Pinpoint the cell where the given text exists, returning its (X, Y) midpoint coordinate. 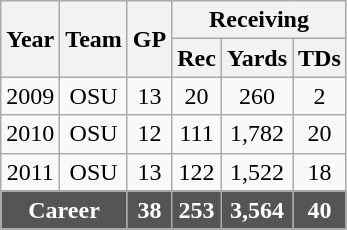
12 (149, 134)
3,564 (256, 210)
Receiving (260, 20)
2010 (30, 134)
Rec (197, 58)
122 (197, 172)
1,782 (256, 134)
2009 (30, 96)
40 (320, 210)
Year (30, 39)
TDs (320, 58)
Team (94, 39)
253 (197, 210)
38 (149, 210)
Career (64, 210)
18 (320, 172)
2011 (30, 172)
2 (320, 96)
111 (197, 134)
Yards (256, 58)
260 (256, 96)
GP (149, 39)
1,522 (256, 172)
